Locate the cell with the specified text and output its (X, Y) center coordinate. 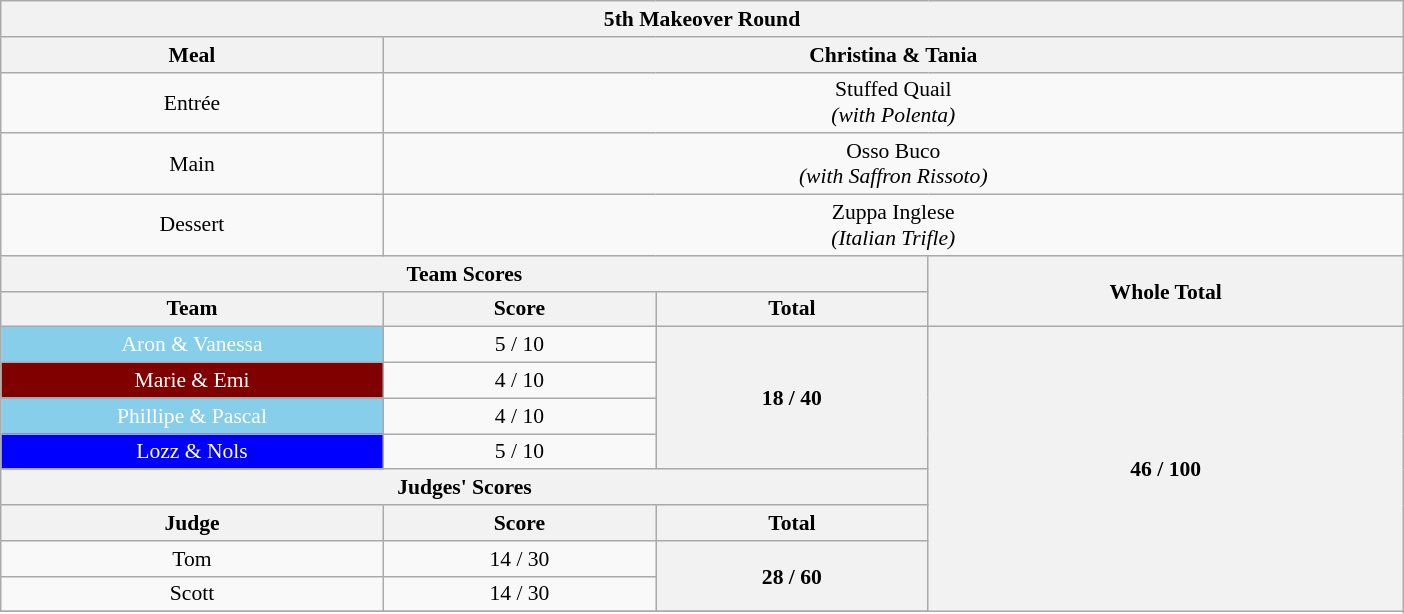
Meal (192, 55)
Lozz & Nols (192, 452)
Main (192, 164)
Tom (192, 559)
46 / 100 (1166, 470)
Scott (192, 594)
Team (192, 309)
Osso Buco(with Saffron Rissoto) (893, 164)
Judges' Scores (464, 488)
Team Scores (464, 274)
Stuffed Quail(with Polenta) (893, 102)
Marie & Emi (192, 381)
Dessert (192, 226)
Zuppa Inglese(Italian Trifle) (893, 226)
5th Makeover Round (702, 19)
Aron & Vanessa (192, 345)
Whole Total (1166, 292)
Judge (192, 523)
18 / 40 (792, 398)
28 / 60 (792, 576)
Christina & Tania (893, 55)
Phillipe & Pascal (192, 416)
Entrée (192, 102)
